Search for the cell housing the specified text and yield its (X, Y) center coordinate. 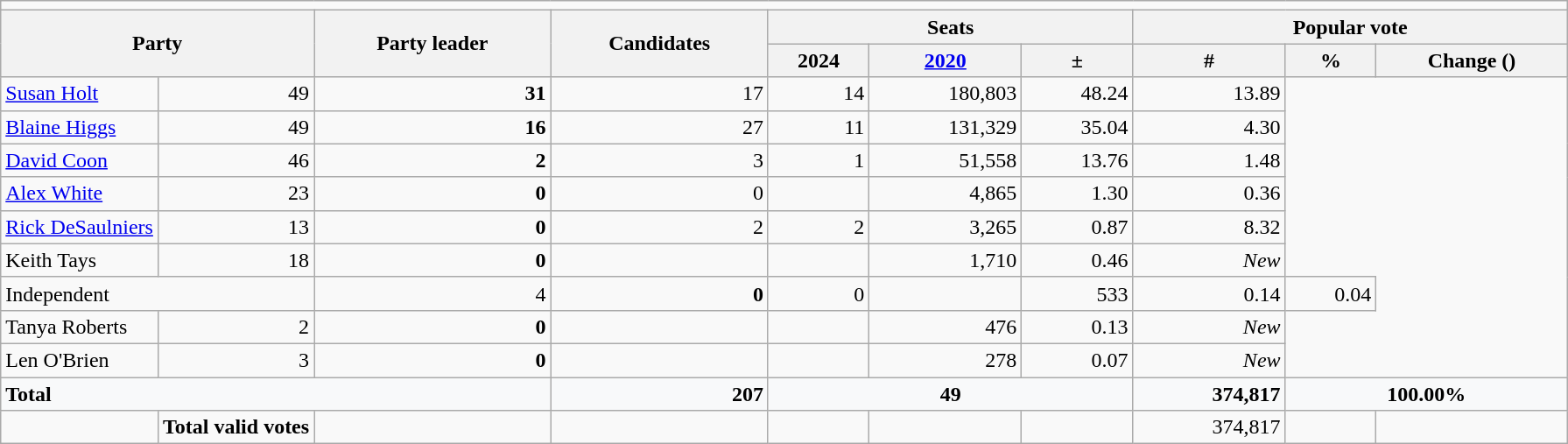
51,558 (946, 160)
0.13 (1077, 327)
2024 (818, 60)
Alex White (80, 194)
Party leader (432, 44)
13.76 (1077, 160)
4,865 (946, 194)
23 (236, 194)
476 (946, 327)
207 (659, 393)
David Coon (80, 160)
Rick DeSaulniers (80, 227)
0.46 (1077, 260)
0.87 (1077, 227)
17 (659, 94)
11 (818, 127)
131,329 (946, 127)
Len O'Brien (80, 360)
31 (432, 94)
48.24 (1077, 94)
27 (659, 127)
3,265 (946, 227)
1.48 (1209, 160)
0.07 (1077, 360)
0.04 (1331, 293)
Susan Holt (80, 94)
Blaine Higgs (80, 127)
Party (158, 44)
100.00% (1426, 393)
4 (432, 293)
Total (276, 393)
13 (236, 227)
14 (818, 94)
0.36 (1209, 194)
Change () (1472, 60)
16 (432, 127)
46 (236, 160)
278 (946, 360)
Keith Tays (80, 260)
Total valid votes (236, 427)
Tanya Roberts (80, 327)
1,710 (946, 260)
1.30 (1077, 194)
2020 (946, 60)
# (1209, 60)
Seats (951, 27)
180,803 (946, 94)
Popular vote (1350, 27)
± (1077, 60)
533 (1077, 293)
4.30 (1209, 127)
Independent (158, 293)
18 (236, 260)
13.89 (1209, 94)
0.14 (1209, 293)
% (1331, 60)
8.32 (1209, 227)
1 (818, 160)
35.04 (1077, 127)
Candidates (659, 44)
